Search for the cell housing the specified text and yield its [x, y] center coordinate. 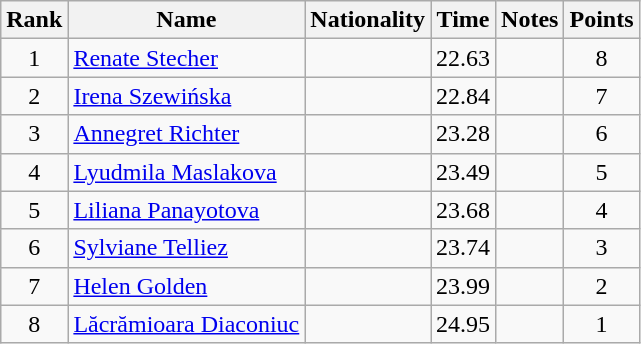
23.74 [464, 248]
Sylviane Telliez [186, 248]
Liliana Panayotova [186, 210]
Nationality [368, 20]
24.95 [464, 324]
23.28 [464, 134]
23.68 [464, 210]
Renate Stecher [186, 58]
Rank [34, 20]
Points [602, 20]
22.84 [464, 96]
Irena Szewińska [186, 96]
Notes [530, 20]
Name [186, 20]
23.49 [464, 172]
Lyudmila Maslakova [186, 172]
Annegret Richter [186, 134]
Lăcrămioara Diaconiuc [186, 324]
23.99 [464, 286]
Time [464, 20]
22.63 [464, 58]
Helen Golden [186, 286]
